Provide the [x, y] coordinate of the cell's center where the given text is located.  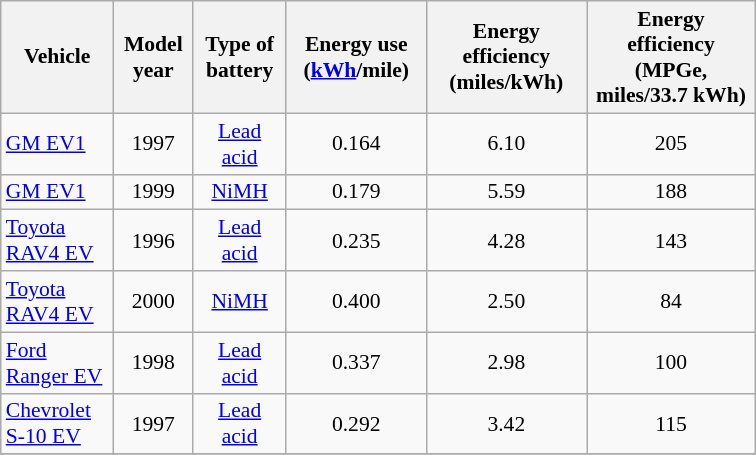
2000 [154, 302]
2.50 [506, 302]
Chevrolet S-10 EV [58, 424]
Energy efficiency (MPGe, miles/33.7 kWh) [672, 57]
100 [672, 362]
Energy efficiency (miles/kWh) [506, 57]
6.10 [506, 144]
0.400 [356, 302]
143 [672, 240]
4.28 [506, 240]
1999 [154, 192]
3.42 [506, 424]
0.292 [356, 424]
Type of battery [240, 57]
0.179 [356, 192]
Model year [154, 57]
1996 [154, 240]
Energy use (kWh/mile) [356, 57]
1998 [154, 362]
0.164 [356, 144]
5.59 [506, 192]
0.337 [356, 362]
205 [672, 144]
0.235 [356, 240]
Ford Ranger EV [58, 362]
188 [672, 192]
84 [672, 302]
Vehicle [58, 57]
2.98 [506, 362]
115 [672, 424]
